Locate the cell with the specified text and output its (x, y) center coordinate. 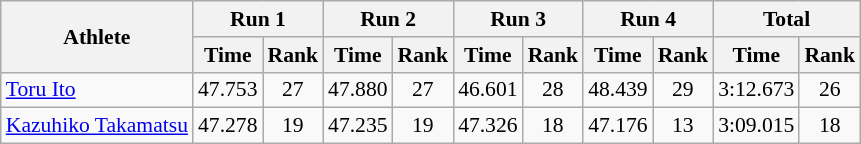
Kazuhiko Takamatsu (97, 126)
Total (786, 19)
Run 1 (258, 19)
Run 3 (518, 19)
47.176 (618, 126)
3:12.673 (756, 90)
3:09.015 (756, 126)
46.601 (488, 90)
Toru Ito (97, 90)
48.439 (618, 90)
29 (684, 90)
47.326 (488, 126)
13 (684, 126)
Run 4 (648, 19)
Run 2 (388, 19)
47.235 (358, 126)
47.278 (228, 126)
28 (554, 90)
26 (830, 90)
47.880 (358, 90)
Athlete (97, 36)
47.753 (228, 90)
